Pinpoint the cell where the given text exists, returning its [X, Y] midpoint coordinate. 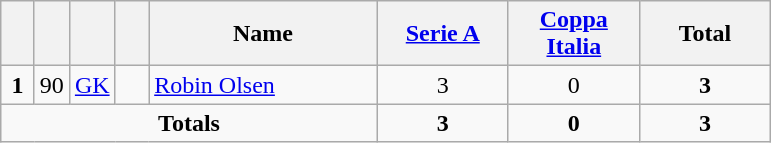
Name [264, 34]
Robin Olsen [264, 85]
Serie A [442, 34]
GK [92, 85]
90 [52, 85]
Total [704, 34]
Coppa Italia [574, 34]
1 [18, 85]
Totals [189, 123]
